Return the [X, Y] coordinate for the center point of the cell that contains the specified text.  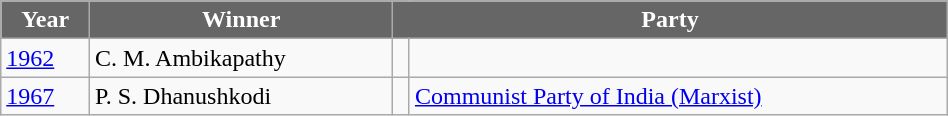
Party [670, 20]
Winner [242, 20]
Year [46, 20]
Communist Party of India (Marxist) [678, 96]
1967 [46, 96]
C. M. Ambikapathy [242, 58]
P. S. Dhanushkodi [242, 96]
1962 [46, 58]
